Identify which cell holds the provided text, then report its (X, Y) central coordinate. 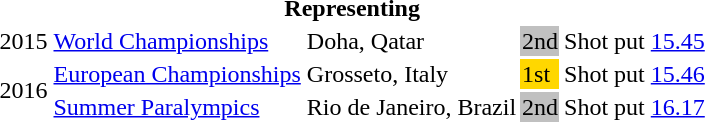
Summer Paralympics (177, 107)
Grosseto, Italy (411, 74)
Doha, Qatar (411, 41)
World Championships (177, 41)
European Championships (177, 74)
1st (540, 74)
Rio de Janeiro, Brazil (411, 107)
